Return the (x, y) coordinate for the center point of the cell that contains the specified text.  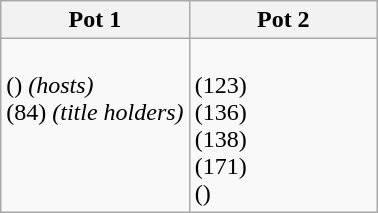
Pot 2 (283, 20)
() (hosts) (84) (title holders) (95, 126)
(123) (136) (138) (171) () (283, 126)
Pot 1 (95, 20)
